Find where the given text appears and provide that cell's center as (X, Y) coordinate. 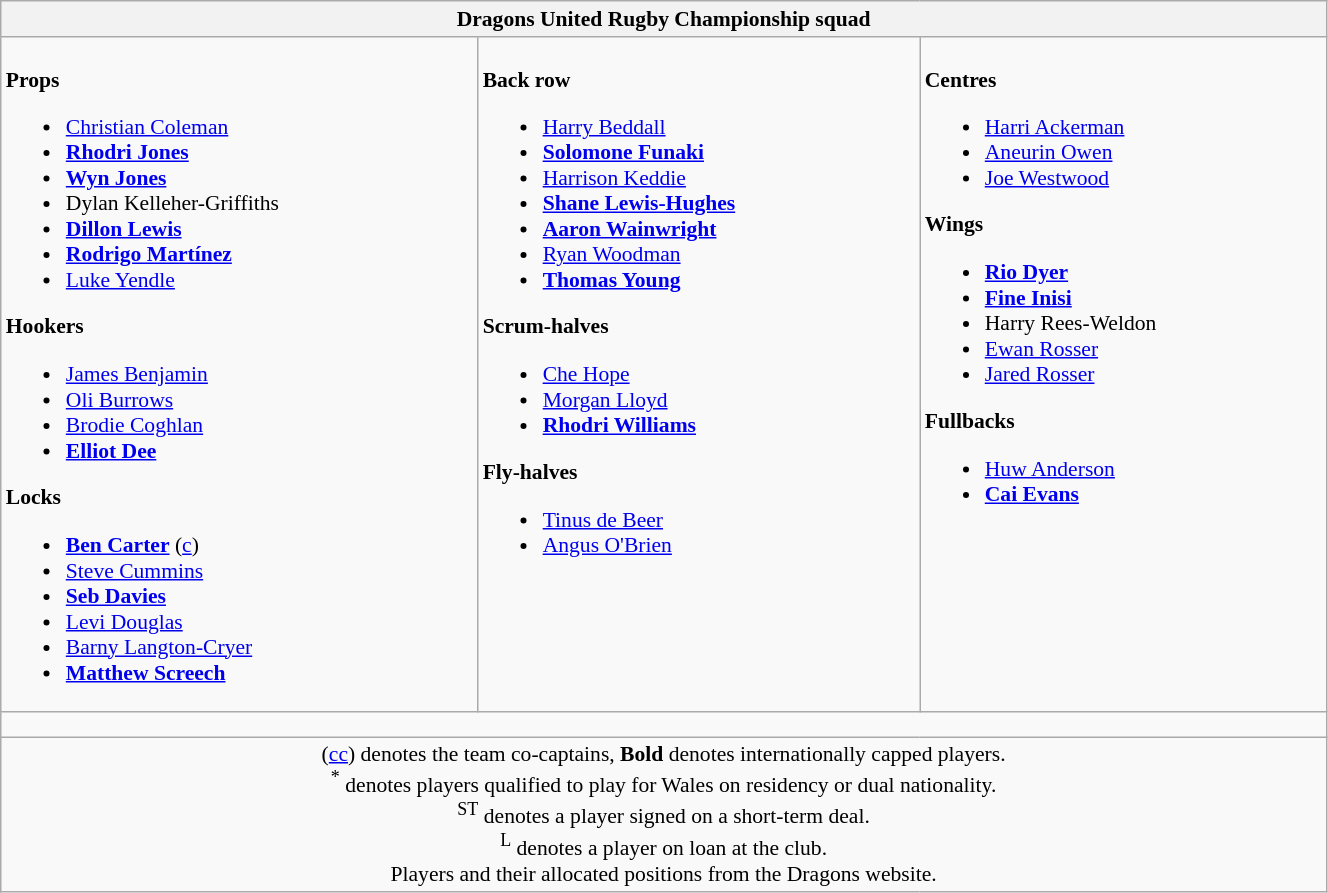
Dragons United Rugby Championship squad (664, 19)
Centres Harri Ackerman Aneurin Owen Joe WestwoodWings Rio Dyer Fine Inisi Harry Rees-Weldon Ewan Rosser Jared RosserFullbacks Huw Anderson Cai Evans (1124, 374)
